Output the (X, Y) coordinate of the center of the cell containing the given text.  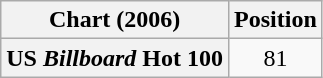
Chart (2006) (115, 20)
81 (276, 58)
US Billboard Hot 100 (115, 58)
Position (276, 20)
